Find where the given text appears and provide that cell's center as (X, Y) coordinate. 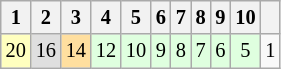
2 (46, 17)
12 (106, 51)
4 (106, 17)
20 (16, 51)
3 (76, 17)
14 (76, 51)
16 (46, 51)
